Search for the cell housing the specified text and yield its [X, Y] center coordinate. 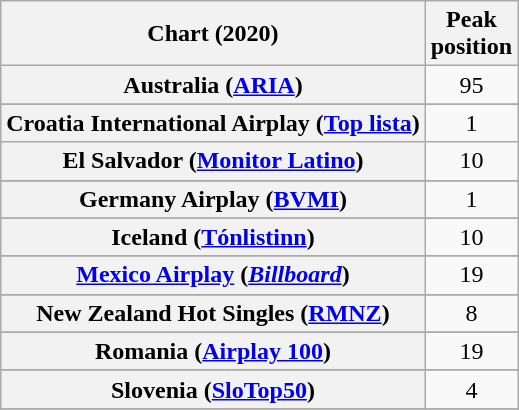
Iceland (Tónlistinn) [213, 237]
Chart (2020) [213, 34]
95 [471, 85]
Peakposition [471, 34]
Croatia International Airplay (Top lista) [213, 123]
Mexico Airplay (Billboard) [213, 275]
Australia (ARIA) [213, 85]
Romania (Airplay 100) [213, 351]
Germany Airplay (BVMI) [213, 199]
Slovenia (SloTop50) [213, 389]
4 [471, 389]
New Zealand Hot Singles (RMNZ) [213, 313]
8 [471, 313]
El Salvador (Monitor Latino) [213, 161]
